Provide the (X, Y) coordinate of the cell's center where the given text is located.  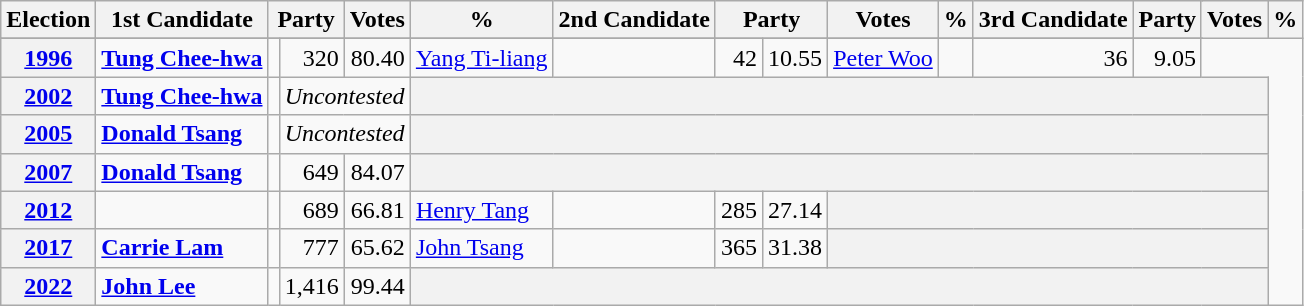
1996 (48, 58)
689 (312, 210)
66.81 (377, 210)
1st Candidate (182, 20)
365 (738, 248)
31.38 (796, 248)
Carrie Lam (182, 248)
2005 (48, 134)
2017 (48, 248)
27.14 (796, 210)
777 (312, 248)
42 (738, 58)
285 (738, 210)
1,416 (312, 286)
9.05 (1167, 58)
99.44 (377, 286)
80.40 (377, 58)
320 (312, 58)
65.62 (377, 248)
John Lee (182, 286)
2nd Candidate (634, 20)
Henry Tang (482, 210)
10.55 (796, 58)
Election (48, 20)
3rd Candidate (1053, 20)
84.07 (377, 172)
John Tsang (482, 248)
2007 (48, 172)
2002 (48, 96)
Peter Woo (884, 58)
Yang Ti-liang (482, 58)
649 (312, 172)
2022 (48, 286)
2012 (48, 210)
36 (1053, 58)
